Scan for the cell matching the given text and deliver its (x, y) coordinate at center. 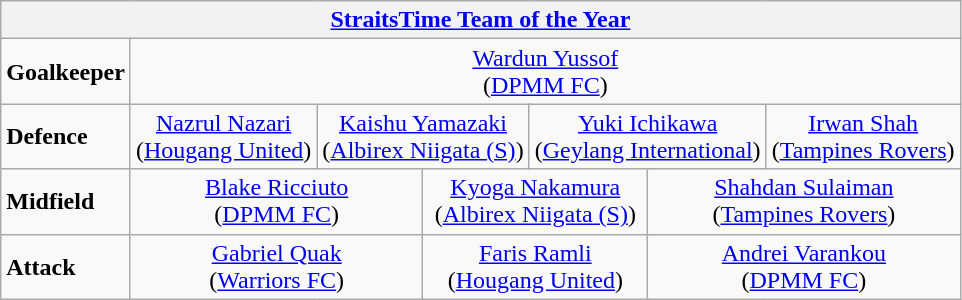
Irwan Shah (Tampines Rovers) (863, 136)
Blake Ricciuto (DPMM FC) (276, 202)
Attack (66, 266)
Kyoga Nakamura (Albirex Niigata (S)) (536, 202)
Defence (66, 136)
Midfield (66, 202)
Goalkeeper (66, 72)
Kaishu Yamazaki (Albirex Niigata (S)) (423, 136)
Gabriel Quak (Warriors FC) (276, 266)
Yuki Ichikawa (Geylang International) (648, 136)
Andrei Varankou (DPMM FC) (804, 266)
StraitsTime Team of the Year (480, 20)
Nazrul Nazari (Hougang United) (223, 136)
Wardun Yussof (DPMM FC) (545, 72)
Shahdan Sulaiman (Tampines Rovers) (804, 202)
Faris Ramli (Hougang United) (536, 266)
